Find where the given text appears and provide that cell's center as [x, y] coordinate. 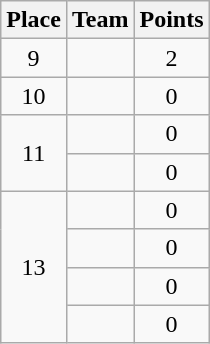
Points [172, 20]
11 [34, 153]
10 [34, 96]
13 [34, 267]
Team [100, 20]
Place [34, 20]
9 [34, 58]
2 [172, 58]
